Find where the given text appears and provide that cell's center as [X, Y] coordinate. 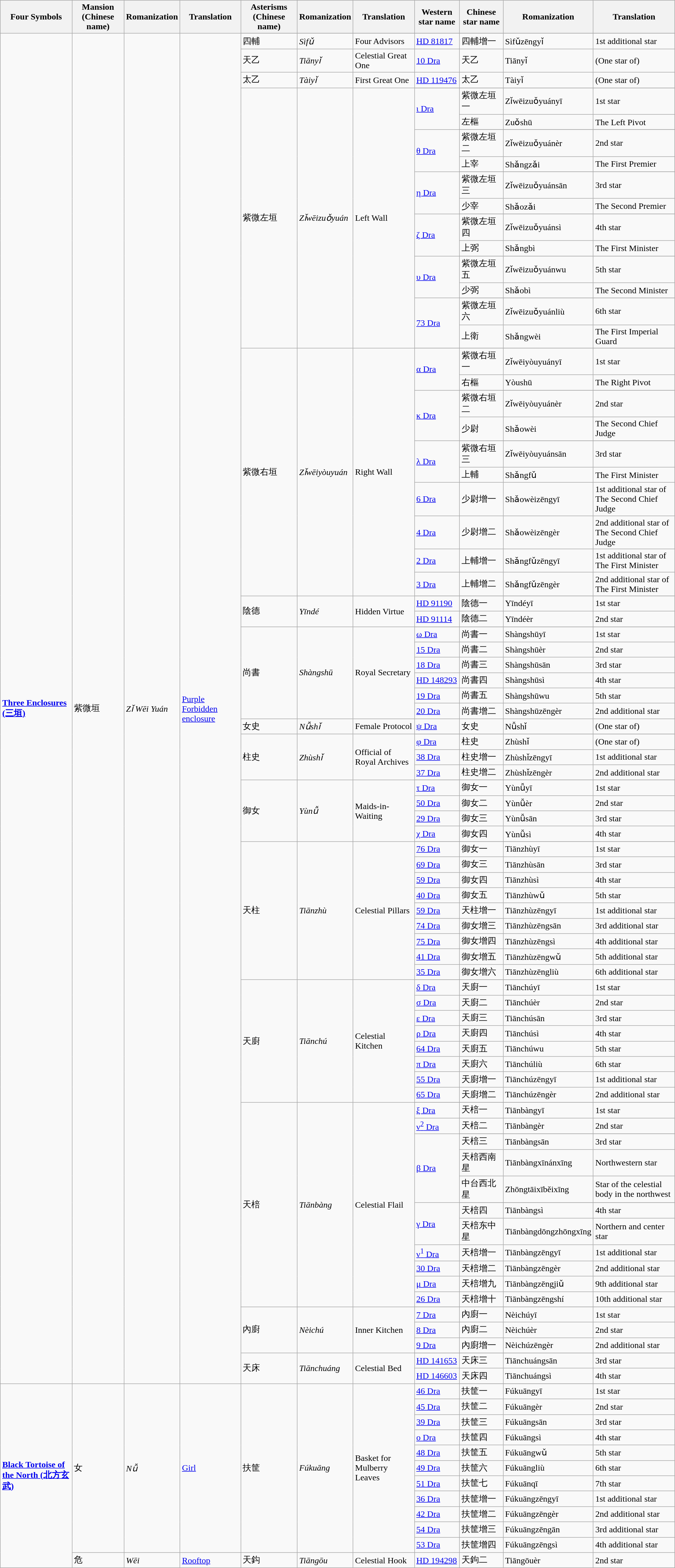
Tiānbàngzēngjiǔ [548, 1284]
β Dra [437, 1169]
天棓 [269, 1205]
Inner Kitchen [384, 1330]
Shàngshūèr [548, 650]
Western star name [437, 17]
Tiānbàngsì [548, 1211]
Chinese star name [481, 17]
HD 91114 [437, 619]
天廚增二 [481, 1095]
中台西北星 [481, 1189]
Wēi [152, 1560]
2nd additional star of The First Minister [634, 584]
Shǎowèi [548, 429]
Yùnǚèr [548, 803]
29 Dra [437, 819]
御女增六 [481, 972]
Tiānzhùzēngwǔ [548, 957]
ζ Dra [437, 235]
Shǎngbì [548, 248]
天棓增二 [481, 1268]
Nèichúyī [548, 1314]
74 Dra [437, 926]
天棓一 [481, 1110]
Tiāngōu [325, 1560]
Left Wall [384, 218]
天廚 [269, 1041]
柱史增二 [481, 773]
42 Dra [437, 1514]
內廚二 [481, 1330]
Tiānbàngzēngèr [548, 1268]
HD 141653 [437, 1361]
Shǎngfǔ [548, 475]
7th star [634, 1483]
Zǐwēizuǒyuánèr [548, 143]
Zǐwēizuǒyuánwu [548, 269]
HD 148293 [437, 680]
Shǎobì [548, 291]
扶筐增四 [481, 1545]
36 Dra [437, 1499]
四輔增一 [481, 41]
御女增四 [481, 941]
陰德一 [481, 604]
Fúkuāngèr [548, 1407]
Shǎngzǎi [548, 164]
少宰 [481, 206]
紫微右垣二 [481, 404]
Celestial Kitchen [384, 1041]
9th additional star [634, 1284]
Zǐwēiyòuyuányī [548, 361]
Celestial Flail [384, 1205]
HD 146603 [437, 1376]
天棓三 [481, 1142]
First Great One [384, 80]
少尉 [481, 429]
Hidden Virtue [384, 611]
柱史增一 [481, 757]
Celestial Hook [384, 1560]
御女 [269, 811]
Zuǒshū [548, 122]
四輔 [269, 41]
The First Imperial Guard [634, 336]
紫微左垣 [269, 218]
ε Dra [437, 1018]
扶筐六 [481, 1468]
The Left Pivot [634, 122]
上宰 [481, 164]
Fúkuāngsì [548, 1438]
10th additional star [634, 1299]
尚書一 [481, 634]
υ Dra [437, 277]
Zǐ Wēi Yuán [152, 708]
紫微右垣三 [481, 454]
天廚六 [481, 1064]
尚書三 [481, 665]
π Dra [437, 1064]
紫微左垣三 [481, 185]
Shǎowèizēngyī [548, 499]
The Second Premier [634, 206]
χ Dra [437, 834]
50 Dra [437, 803]
Female Protocol [384, 726]
Zhōngtāixīběixīng [548, 1189]
19 Dra [437, 695]
天床三 [481, 1361]
α Dra [437, 369]
天棓增一 [481, 1253]
御女二 [481, 803]
Maids-in-Waiting [384, 811]
Tiānchúliù [548, 1064]
Tiānzhùzēngsān [548, 926]
Shǎngfǔzēngyī [548, 561]
Shǎngwèi [548, 336]
Shàngshūzēngèr [548, 711]
Tiānchuángsān [548, 1361]
左樞 [481, 122]
Fúkuānqī [548, 1483]
尚書四 [481, 680]
內廚 [269, 1330]
Fúkuāngyī [548, 1392]
Shǎowèizēngèr [548, 532]
上輔增一 [481, 561]
Sìfǔ [325, 41]
Royal Secretary [384, 672]
54 Dra [437, 1529]
46 Dra [437, 1392]
Tiānbàngèr [548, 1126]
少尉增一 [481, 499]
Tiāngōuèr [548, 1560]
41 Dra [437, 957]
Tiānzhùsì [548, 880]
Zhùshǐzēngèr [548, 773]
Official of Royal Archives [384, 757]
Northwestern star [634, 1163]
尚書 [269, 672]
Tiānchúzēngèr [548, 1095]
紫微左垣五 [481, 269]
Four Advisors [384, 41]
15 Dra [437, 650]
Yùnǚsān [548, 819]
尚書五 [481, 695]
5th additional star [634, 957]
2 Dra [437, 561]
ν2 Dra [437, 1126]
73 Dra [437, 323]
Nèichú [325, 1330]
ο Dra [437, 1438]
Tiānzhùsān [548, 864]
天棓二 [481, 1126]
Zǐwēiyòuyuánèr [548, 404]
Tiānzhùzēngliù [548, 972]
Tiānchúwu [548, 1049]
Mansion (Chinese name) [98, 17]
ρ Dra [437, 1034]
Asterisms (Chinese name) [269, 17]
陰德 [269, 611]
御女增五 [481, 957]
Yùnǚsì [548, 834]
扶筐增三 [481, 1529]
Tiānzhùzēngyī [548, 910]
76 Dra [437, 849]
Sìfǔzēngyǐ [548, 41]
天廚一 [481, 988]
尚書增二 [481, 711]
τ Dra [437, 788]
少弼 [481, 291]
The Right Pivot [634, 382]
少尉增二 [481, 532]
Yīndéyī [548, 604]
內廚增一 [481, 1345]
天棓增九 [481, 1284]
Northern and center star [634, 1231]
Tiānbàngyī [548, 1110]
紫微左垣四 [481, 227]
55 Dra [437, 1079]
Shàngshūsān [548, 665]
Shǎozǎi [548, 206]
紫微垣 [98, 708]
Celestial Great One [384, 61]
Zǐwēizuǒyuányī [548, 101]
γ Dra [437, 1224]
Yīndé [325, 611]
51 Dra [437, 1483]
Girl [211, 1468]
18 Dra [437, 665]
7 Dra [437, 1314]
37 Dra [437, 773]
天棓增十 [481, 1299]
μ Dra [437, 1284]
Tiānchúsān [548, 1018]
20 Dra [437, 711]
30 Dra [437, 1268]
上衛 [481, 336]
Nèichúzēngèr [548, 1345]
Tiānchúzēngyī [548, 1079]
10 Dra [437, 61]
Tiānbàngsān [548, 1142]
紫微左垣一 [481, 101]
尚書二 [481, 650]
κ Dra [437, 416]
1st additional star of The First Minister [634, 561]
天床四 [481, 1376]
扶筐增一 [481, 1499]
75 Dra [437, 941]
Tiānbàng [325, 1205]
HD 119476 [437, 80]
天柱 [269, 910]
天棓西南星 [481, 1163]
ι Dra [437, 109]
Yùnǚ [325, 811]
Yòushū [548, 382]
The Second Chief Judge [634, 429]
69 Dra [437, 864]
Fúkuāngzēngsì [548, 1545]
Tiānzhùwǔ [548, 895]
扶筐四 [481, 1438]
扶筐七 [481, 1483]
4 Dra [437, 532]
Tiānzhù [325, 910]
Tiānchú [325, 1041]
The Second Minister [634, 291]
6th additional star [634, 972]
天鉤二 [481, 1560]
64 Dra [437, 1049]
天棓东中星 [481, 1231]
危 [98, 1560]
65 Dra [437, 1095]
右樞 [481, 382]
上弼 [481, 248]
Star of the celestial body in the northwest [634, 1189]
Nèichúèr [548, 1330]
53 Dra [437, 1545]
Rooftop [211, 1560]
天棓四 [481, 1211]
Zǐwēiyòuyuánsān [548, 454]
Celestial Pillars [384, 910]
Celestial Bed [384, 1369]
Nǚ [152, 1468]
Tiānzhùzēngsì [548, 941]
扶筐五 [481, 1453]
女 [98, 1468]
Zǐwēizuǒyuán [325, 218]
45 Dra [437, 1407]
40 Dra [437, 895]
HD 194298 [437, 1560]
御女五 [481, 895]
Fúkuāngzēngyī [548, 1499]
The First Premier [634, 164]
ν1 Dra [437, 1253]
Yùnǚyī [548, 788]
η Dra [437, 193]
Purple Forbidden enclosure [211, 708]
Tiānbàngzēngshí [548, 1299]
Four Symbols [36, 17]
Three Enclosures (三垣) [36, 708]
HD 81817 [437, 41]
天廚二 [481, 1003]
上輔增二 [481, 584]
扶筐二 [481, 1407]
紫微右垣 [269, 472]
2nd additional star of The Second Chief Judge [634, 532]
Tiānzhùyī [548, 849]
φ Dra [437, 742]
天廚四 [481, 1034]
扶筐增二 [481, 1514]
上輔 [481, 475]
御女增三 [481, 926]
38 Dra [437, 757]
Tiānchúsì [548, 1034]
扶筐三 [481, 1422]
ω Dra [437, 634]
天廚三 [481, 1018]
26 Dra [437, 1299]
Fúkuāngliù [548, 1468]
ψ Dra [437, 726]
Tiānchúèr [548, 1003]
天廚增一 [481, 1079]
δ Dra [437, 988]
θ Dra [437, 151]
ξ Dra [437, 1110]
σ Dra [437, 1003]
陰德二 [481, 619]
Shàngshūwu [548, 695]
Shàngshūsì [548, 680]
Shàngshū [325, 672]
3 Dra [437, 584]
內廚一 [481, 1314]
Tiānchuángsì [548, 1376]
Zhùshǐzēngyī [548, 757]
49 Dra [437, 1468]
扶筐 [269, 1468]
天床 [269, 1369]
Fúkuāng [325, 1468]
Basket for Mulberry Leaves [384, 1468]
Zǐwēiyòuyuán [325, 472]
Fúkuāngzēngān [548, 1529]
天廚五 [481, 1049]
Shàngshūyī [548, 634]
Black Tortoise of the North (北方玄武) [36, 1476]
Tiānchuáng [325, 1369]
Tiānbàngxīnánxīng [548, 1163]
HD 91190 [437, 604]
Zǐwēizuǒyuánliù [548, 311]
39 Dra [437, 1422]
Tiānbàngdōngzhōngxīng [548, 1231]
Tiānbàngzēngyī [548, 1253]
Yīndéèr [548, 619]
天鈎 [269, 1560]
λ Dra [437, 462]
6 Dra [437, 499]
紫微左垣六 [481, 311]
Shǎngfǔzēngèr [548, 584]
8 Dra [437, 1330]
Fúkuāngwǔ [548, 1453]
紫微左垣二 [481, 143]
1st additional star of The Second Chief Judge [634, 499]
Right Wall [384, 472]
紫微右垣一 [481, 361]
Fúkuāngsān [548, 1422]
Zǐwēizuǒyuánsān [548, 185]
Tiānchúyī [548, 988]
Zǐwēizuǒyuánsì [548, 227]
35 Dra [437, 972]
48 Dra [437, 1453]
扶筐一 [481, 1392]
Fúkuāngzēngèr [548, 1514]
9 Dra [437, 1345]
天柱增一 [481, 910]
